Output the [X, Y] coordinate of the center of the cell containing the given text.  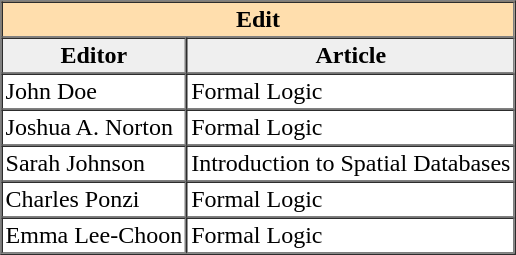
Sarah Johnson [94, 164]
Charles Ponzi [94, 200]
Joshua A. Norton [94, 128]
John Doe [94, 92]
Article [351, 56]
Editor [94, 56]
Emma Lee-Choon [94, 236]
Introduction to Spatial Databases [351, 164]
Edit [258, 20]
